Output the (X, Y) coordinate of the center of the cell containing the given text.  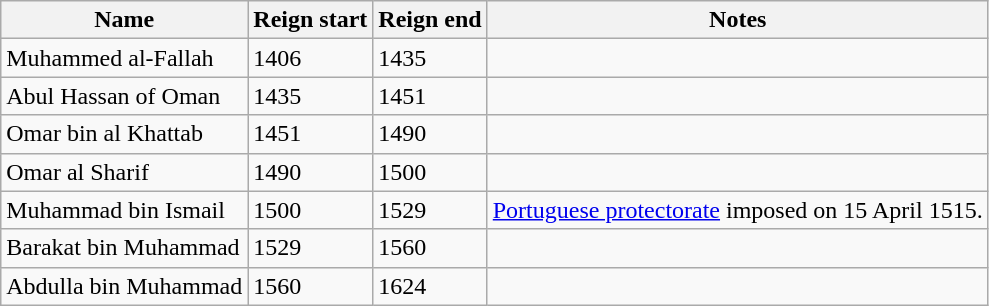
Reign start (310, 20)
Barakat bin Muhammad (124, 248)
Abul Hassan of Oman (124, 96)
Portuguese protectorate imposed on 15 April 1515. (738, 210)
1624 (430, 286)
Omar bin al Khattab (124, 134)
Reign end (430, 20)
Omar al Sharif (124, 172)
Muhammed al-Fallah (124, 58)
Muhammad bin Ismail (124, 210)
Notes (738, 20)
Name (124, 20)
1406 (310, 58)
Abdulla bin Muhammad (124, 286)
